Identify which cell holds the provided text, then report its (X, Y) central coordinate. 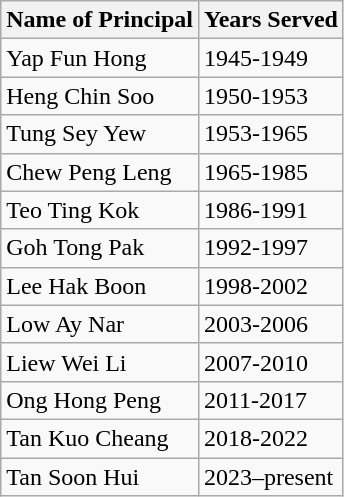
2018-2022 (270, 438)
1986-1991 (270, 210)
1953-1965 (270, 134)
Tung Sey Yew (100, 134)
2011-2017 (270, 400)
Heng Chin Soo (100, 96)
Liew Wei Li (100, 362)
1998-2002 (270, 286)
1965-1985 (270, 172)
Chew Peng Leng (100, 172)
2023–present (270, 477)
2007-2010 (270, 362)
Teo Ting Kok (100, 210)
1992-1997 (270, 248)
Yap Fun Hong (100, 58)
1945-1949 (270, 58)
Low Ay Nar (100, 324)
Tan Kuo Cheang (100, 438)
Lee Hak Boon (100, 286)
Name of Principal (100, 20)
1950-1953 (270, 96)
Goh Tong Pak (100, 248)
2003-2006 (270, 324)
Ong Hong Peng (100, 400)
Tan Soon Hui (100, 477)
Years Served (270, 20)
